Return [x, y] of the center of cell containing provided text 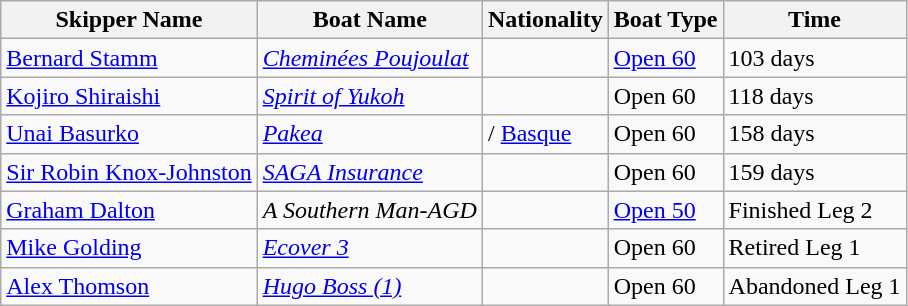
Alex Thomson [129, 286]
118 days [814, 96]
Sir Robin Knox-Johnston [129, 172]
Time [814, 20]
Boat Name [370, 20]
/ Basque [545, 134]
Hugo Boss (1) [370, 286]
103 days [814, 58]
159 days [814, 172]
Kojiro Shiraishi [129, 96]
A Southern Man-AGD [370, 210]
158 days [814, 134]
Unai Basurko [129, 134]
Boat Type [666, 20]
Abandoned Leg 1 [814, 286]
Spirit of Yukoh [370, 96]
Graham Dalton [129, 210]
Pakea [370, 134]
Skipper Name [129, 20]
Cheminées Poujoulat [370, 58]
Finished Leg 2 [814, 210]
Open 50 [666, 210]
Mike Golding [129, 248]
Bernard Stamm [129, 58]
Nationality [545, 20]
SAGA Insurance [370, 172]
Ecover 3 [370, 248]
Retired Leg 1 [814, 248]
